Pinpoint the cell where the given text exists, returning its (X, Y) midpoint coordinate. 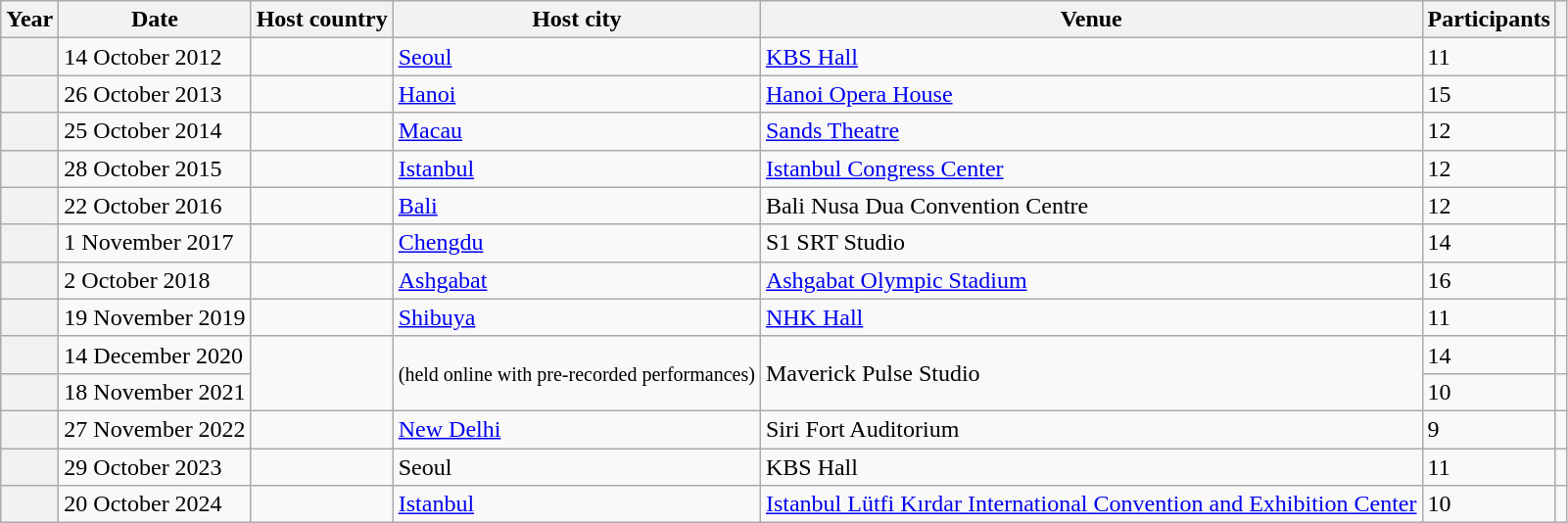
26 October 2013 (155, 94)
Host country (321, 20)
Bali Nusa Dua Convention Centre (1091, 206)
Istanbul Lütfi Kırdar International Convention and Exhibition Center (1091, 504)
S1 SRT Studio (1091, 243)
Ashgabat Olympic Stadium (1091, 280)
16 (1489, 280)
2 October 2018 (155, 280)
Chengdu (576, 243)
Hanoi Opera House (1091, 94)
New Delhi (576, 429)
Year (29, 20)
14 December 2020 (155, 355)
Date (155, 20)
Bali (576, 206)
9 (1489, 429)
15 (1489, 94)
27 November 2022 (155, 429)
19 November 2019 (155, 317)
Macau (576, 131)
1 November 2017 (155, 243)
28 October 2015 (155, 168)
14 October 2012 (155, 57)
Siri Fort Auditorium (1091, 429)
Maverick Pulse Studio (1091, 373)
Participants (1489, 20)
Istanbul Congress Center (1091, 168)
22 October 2016 (155, 206)
29 October 2023 (155, 467)
Venue (1091, 20)
Sands Theatre (1091, 131)
Host city (576, 20)
NHK Hall (1091, 317)
(held online with pre-recorded performances) (576, 373)
Ashgabat (576, 280)
20 October 2024 (155, 504)
18 November 2021 (155, 392)
25 October 2014 (155, 131)
Hanoi (576, 94)
Shibuya (576, 317)
